For the text-containing cell, return its midpoint in [x, y] coordinate format. 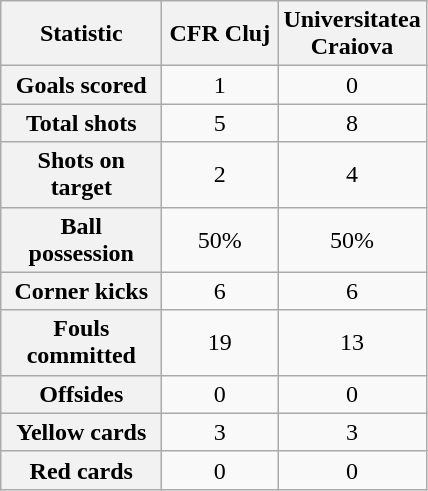
Corner kicks [82, 291]
Total shots [82, 123]
CFR Cluj [220, 34]
Fouls committed [82, 342]
Ball possession [82, 240]
Shots on target [82, 174]
5 [220, 123]
19 [220, 342]
Goals scored [82, 85]
2 [220, 174]
Red cards [82, 470]
Universitatea Craiova [352, 34]
Yellow cards [82, 432]
Statistic [82, 34]
Offsides [82, 394]
8 [352, 123]
1 [220, 85]
4 [352, 174]
13 [352, 342]
